Return (x, y) of the center of cell containing provided text 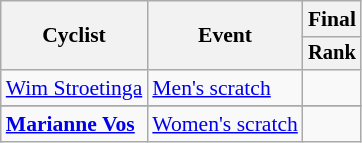
Final (332, 19)
Marianne Vos (74, 124)
Wim Stroetinga (74, 88)
Event (225, 36)
Cyclist (74, 36)
Rank (332, 54)
Women's scratch (225, 124)
Men's scratch (225, 88)
